Extract the (X, Y) coordinate from the center of the cell holding the provided text.  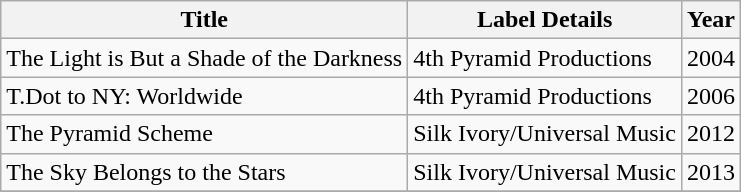
Label Details (545, 20)
2013 (710, 172)
2006 (710, 96)
The Sky Belongs to the Stars (204, 172)
The Pyramid Scheme (204, 134)
The Light is But a Shade of the Darkness (204, 58)
2012 (710, 134)
T.Dot to NY: Worldwide (204, 96)
2004 (710, 58)
Year (710, 20)
Title (204, 20)
